Determine the (X, Y) coordinate at the center of the cell enclosing the given text.  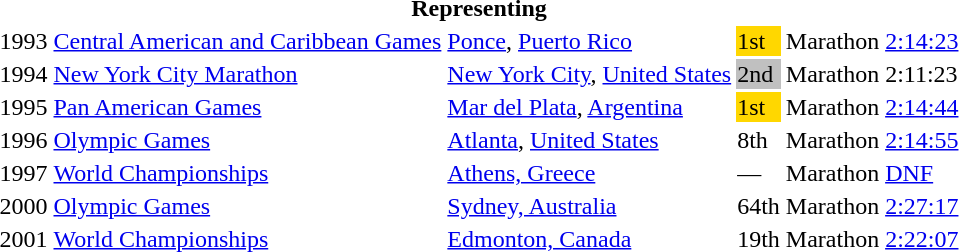
64th (759, 206)
New York City, United States (590, 74)
— (759, 173)
2nd (759, 74)
New York City Marathon (248, 74)
Pan American Games (248, 107)
Mar del Plata, Argentina (590, 107)
Ponce, Puerto Rico (590, 41)
Central American and Caribbean Games (248, 41)
Sydney, Australia (590, 206)
Atlanta, United States (590, 140)
8th (759, 140)
Athens, Greece (590, 173)
World Championships (248, 173)
